Scan for the cell matching the given text and deliver its [X, Y] coordinate at center. 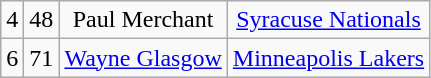
71 [42, 58]
4 [12, 20]
6 [12, 58]
Wayne Glasgow [143, 58]
Minneapolis Lakers [328, 58]
Paul Merchant [143, 20]
48 [42, 20]
Syracuse Nationals [328, 20]
